Identify which cell holds the provided text, then report its [X, Y] central coordinate. 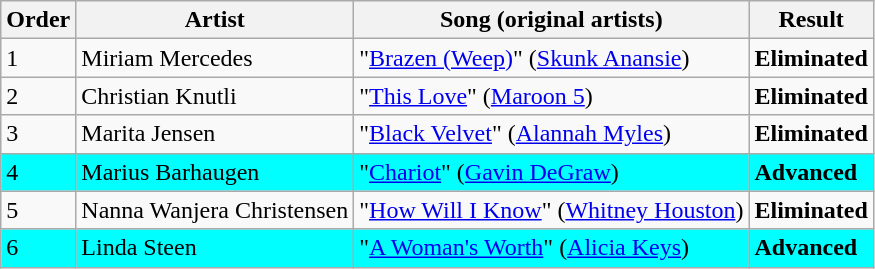
Miriam Mercedes [215, 58]
"How Will I Know" (Whitney Houston) [552, 210]
Artist [215, 20]
Result [811, 20]
3 [38, 134]
"Chariot" (Gavin DeGraw) [552, 172]
Marius Barhaugen [215, 172]
2 [38, 96]
Nanna Wanjera Christensen [215, 210]
6 [38, 248]
Marita Jensen [215, 134]
Linda Steen [215, 248]
Christian Knutli [215, 96]
Order [38, 20]
"A Woman's Worth" (Alicia Keys) [552, 248]
Song (original artists) [552, 20]
"Brazen (Weep)" (Skunk Anansie) [552, 58]
4 [38, 172]
5 [38, 210]
"Black Velvet" (Alannah Myles) [552, 134]
"This Love" (Maroon 5) [552, 96]
1 [38, 58]
